Pinpoint the cell where the given text exists, returning its (x, y) midpoint coordinate. 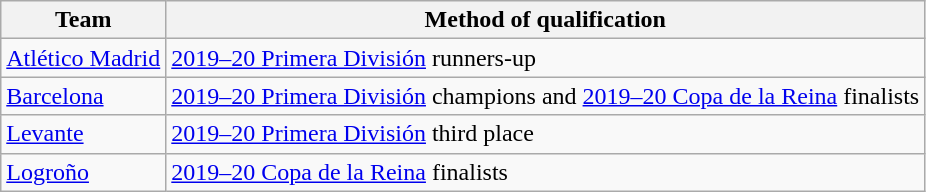
2019–20 Primera División third place (546, 134)
2019–20 Copa de la Reina finalists (546, 172)
Atlético Madrid (84, 58)
Logroño (84, 172)
2019–20 Primera División runners-up (546, 58)
Team (84, 20)
Barcelona (84, 96)
2019–20 Primera División champions and 2019–20 Copa de la Reina finalists (546, 96)
Levante (84, 134)
Method of qualification (546, 20)
